Output the (X, Y) coordinate of the center of the cell containing the given text.  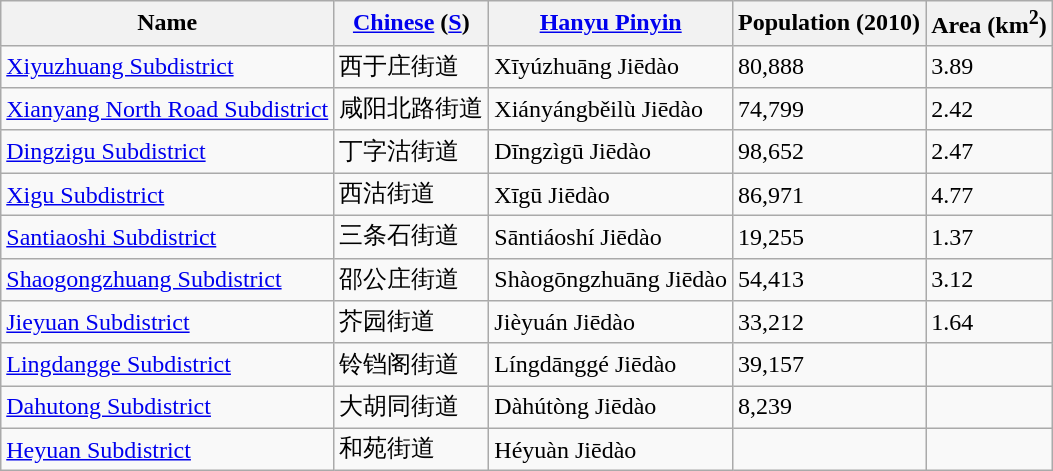
74,799 (830, 110)
邵公庄街道 (412, 280)
Xīgū Jiēdào (611, 194)
丁字沽街道 (412, 152)
Hanyu Pinyin (611, 24)
Heyuan Subdistrict (168, 450)
Dingzigu Subdistrict (168, 152)
3.12 (990, 280)
Xīyúzhuāng Jiēdào (611, 66)
Xiyuzhuang Subdistrict (168, 66)
Xigu Subdistrict (168, 194)
Língdānggé Jiēdào (611, 364)
1.64 (990, 322)
54,413 (830, 280)
Héyuàn Jiēdào (611, 450)
Population (2010) (830, 24)
Shàogōngzhuāng Jiēdào (611, 280)
39,157 (830, 364)
2.42 (990, 110)
Jieyuan Subdistrict (168, 322)
Dàhútòng Jiēdào (611, 408)
Jièyuán Jiēdào (611, 322)
80,888 (830, 66)
Area (km2) (990, 24)
4.77 (990, 194)
大胡同街道 (412, 408)
Name (168, 24)
西沽街道 (412, 194)
Dīngzìgū Jiēdào (611, 152)
咸阳北路街道 (412, 110)
Santiaoshi Subdistrict (168, 238)
3.89 (990, 66)
铃铛阁街道 (412, 364)
33,212 (830, 322)
1.37 (990, 238)
2.47 (990, 152)
8,239 (830, 408)
Sāntiáoshí Jiēdào (611, 238)
98,652 (830, 152)
三条石街道 (412, 238)
Xianyang North Road Subdistrict (168, 110)
Shaogongzhuang Subdistrict (168, 280)
芥园街道 (412, 322)
Lingdangge Subdistrict (168, 364)
和苑街道 (412, 450)
Xiányángběilù Jiēdào (611, 110)
西于庄街道 (412, 66)
19,255 (830, 238)
86,971 (830, 194)
Chinese (S) (412, 24)
Dahutong Subdistrict (168, 408)
